Return the (x, y) coordinate for the center point of the cell that contains the specified text.  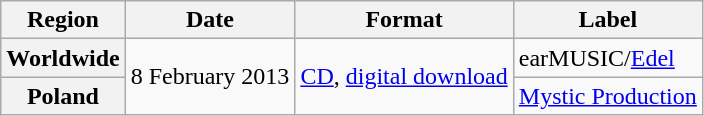
earMUSIC/Edel (608, 58)
Format (404, 20)
Date (210, 20)
CD, digital download (404, 77)
8 February 2013 (210, 77)
Worldwide (63, 58)
Region (63, 20)
Mystic Production (608, 96)
Label (608, 20)
Poland (63, 96)
